Extract the [X, Y] coordinate from the center of the cell holding the provided text.  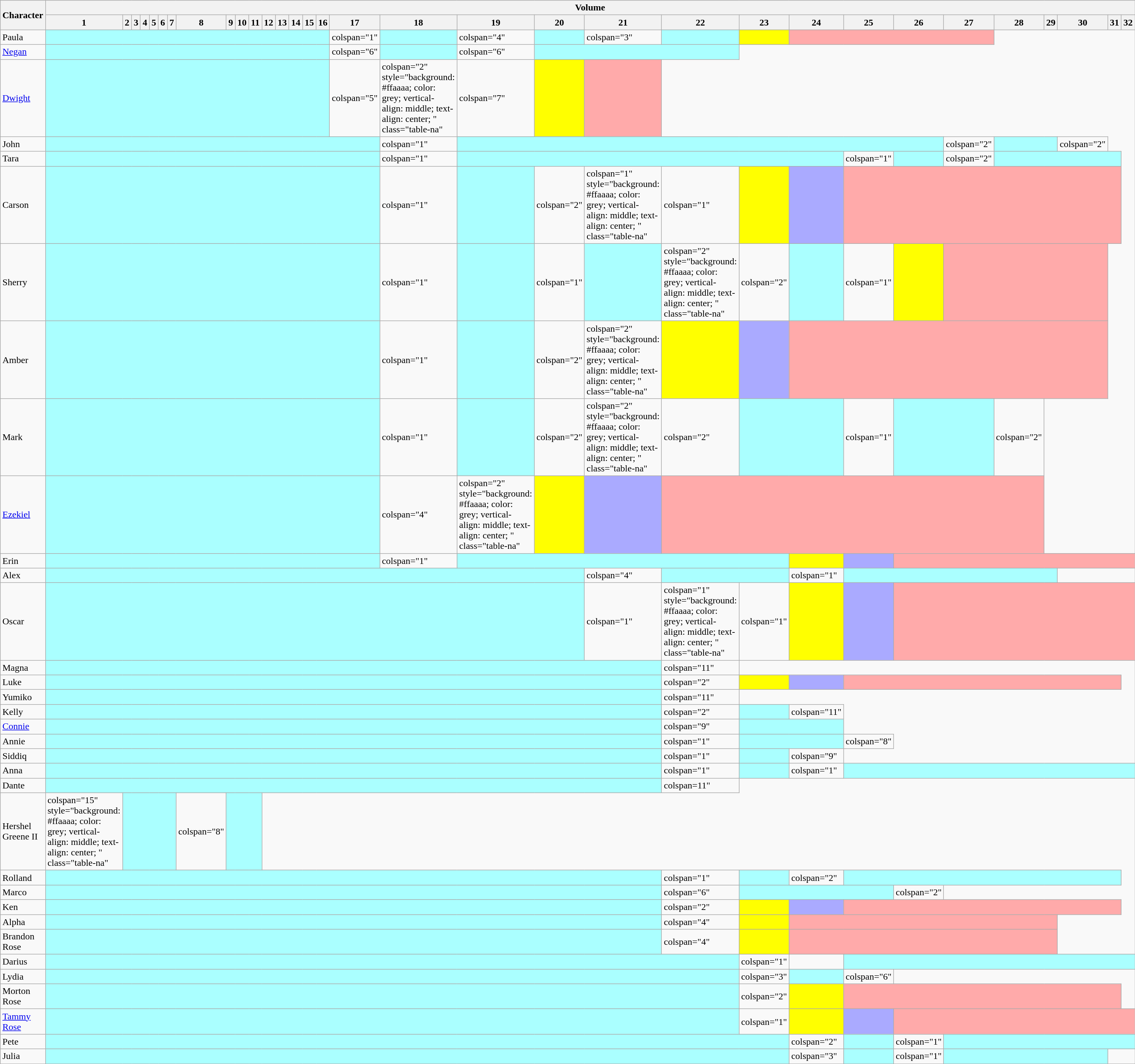
4 [145, 22]
Morton Rose [23, 996]
Tara [23, 159]
Mark [23, 437]
Marco [23, 892]
Negan [23, 52]
Amber [23, 360]
9 [231, 22]
Oscar [23, 622]
Annie [23, 741]
11 [255, 22]
28 [1019, 22]
2 [127, 22]
Paula [23, 37]
12 [269, 22]
30 [1083, 22]
24 [817, 22]
32 [1128, 22]
16 [323, 22]
5 [154, 22]
colspan="5" [355, 98]
14 [296, 22]
Alpha [23, 922]
colspan="7" [496, 98]
27 [969, 22]
Siddiq [23, 756]
colspan=11" [700, 785]
29 [1051, 22]
Darius [23, 962]
26 [919, 22]
8 [201, 22]
15 [310, 22]
18 [418, 22]
Kelly [23, 712]
Anna [23, 771]
20 [560, 22]
31 [1114, 22]
Pete [23, 1042]
Connie [23, 726]
7 [172, 22]
13 [282, 22]
colspan="15" style="background: #ffaaaa; color: grey; vertical-align: middle; text-align: center; " class="table-na" [84, 831]
23 [764, 22]
Hershel Greene II [23, 831]
Carson [23, 205]
Rolland [23, 877]
Erin [23, 561]
19 [496, 22]
3 [136, 22]
Sherry [23, 282]
Dwight [23, 98]
Brandon Rose [23, 942]
10 [242, 22]
6 [163, 22]
Luke [23, 682]
Character [23, 15]
Tammy Rose [23, 1022]
Dante [23, 785]
Volume [590, 8]
John [23, 144]
Magna [23, 668]
17 [355, 22]
25 [869, 22]
Ken [23, 907]
1 [84, 22]
Julia [23, 1056]
21 [623, 22]
22 [700, 22]
Yumiko [23, 697]
Alex [23, 576]
Ezekiel [23, 514]
Lydia [23, 977]
